Provide the [x, y] coordinate of the cell's center where the given text is located.  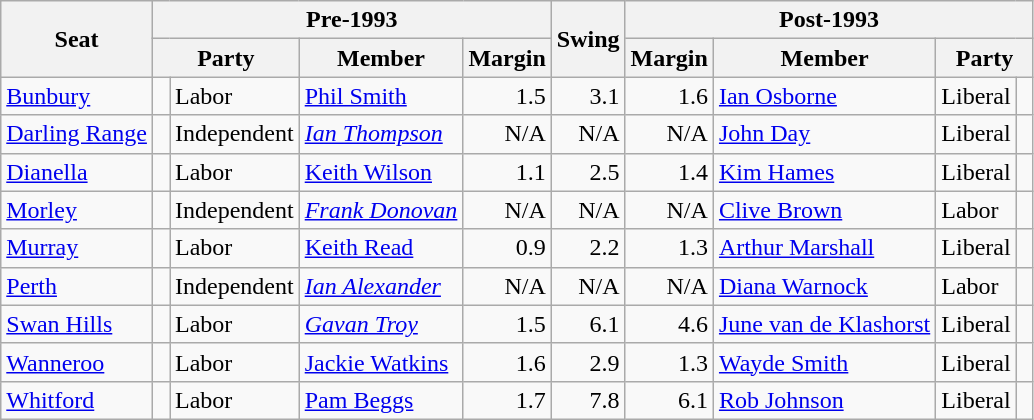
3.1 [588, 96]
Bunbury [77, 96]
Phil Smith [381, 96]
1.7 [507, 400]
Seat [77, 39]
7.8 [588, 400]
Post-1993 [829, 20]
4.6 [669, 324]
Arthur Marshall [824, 248]
Swan Hills [77, 324]
Swing [588, 39]
Gavan Troy [381, 324]
2.9 [588, 362]
Jackie Watkins [381, 362]
Murray [77, 248]
Perth [77, 286]
1.4 [669, 172]
Diana Warnock [824, 286]
Dianella [77, 172]
Ian Thompson [381, 134]
0.9 [507, 248]
Frank Donovan [381, 210]
Wanneroo [77, 362]
Ian Osborne [824, 96]
Keith Read [381, 248]
Ian Alexander [381, 286]
June van de Klashorst [824, 324]
John Day [824, 134]
Wayde Smith [824, 362]
Rob Johnson [824, 400]
Pam Beggs [381, 400]
Whitford [77, 400]
2.2 [588, 248]
Morley [77, 210]
Clive Brown [824, 210]
2.5 [588, 172]
Pre-1993 [352, 20]
Darling Range [77, 134]
Kim Hames [824, 172]
1.1 [507, 172]
Keith Wilson [381, 172]
